Return the [X, Y] coordinate for the center point of the cell that contains the specified text.  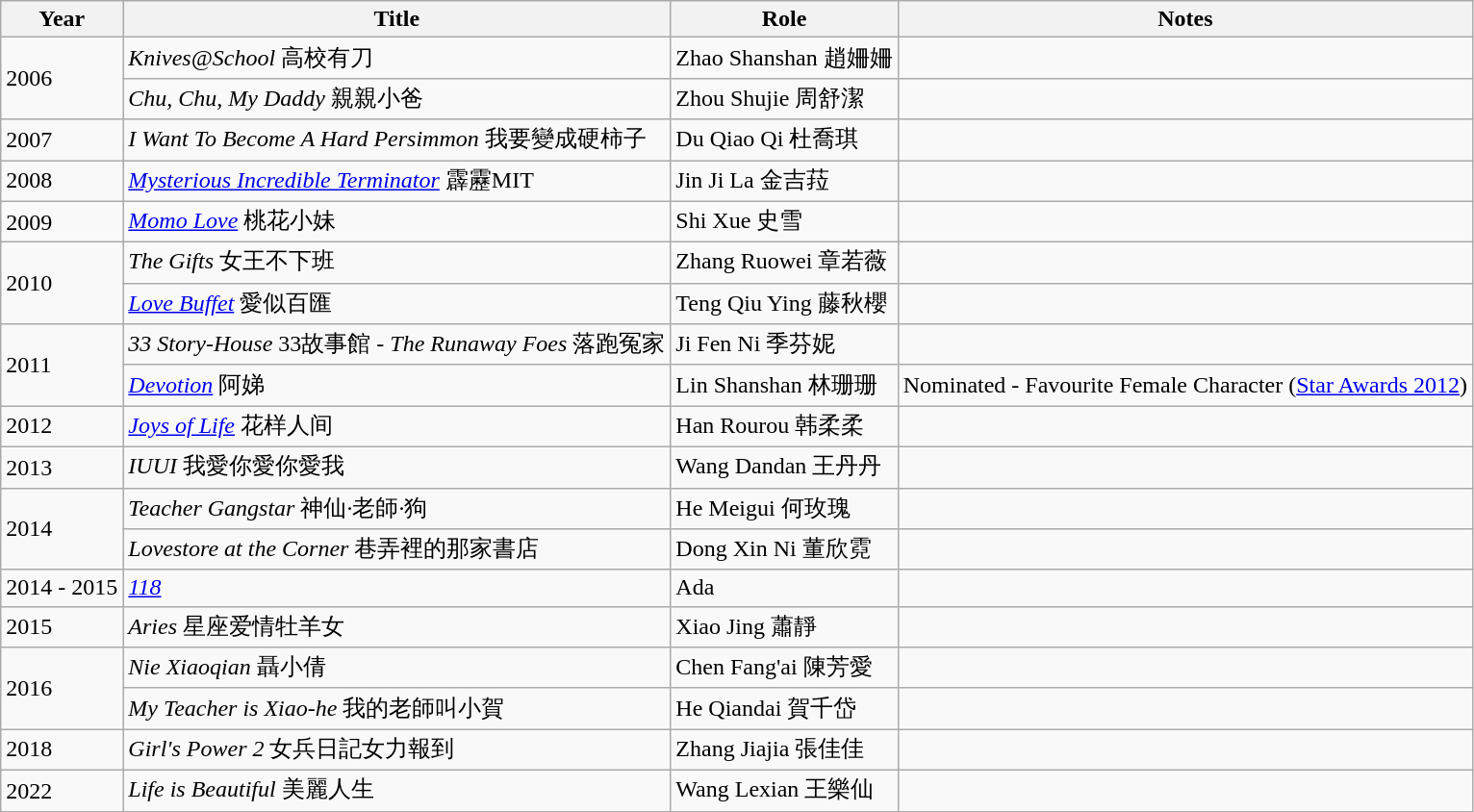
2011 [62, 366]
Wang Lexian 王樂仙 [784, 791]
Zhang Jiajia 張佳佳 [784, 750]
Title [396, 19]
Zhou Shujie 周舒潔 [784, 98]
Zhang Ruowei 章若薇 [784, 264]
Life is Beautiful 美麗人生 [396, 791]
Role [784, 19]
Love Buffet 愛似百匯 [396, 304]
Year [62, 19]
2014 [62, 529]
2006 [62, 79]
Ada [784, 588]
Han Rourou 韩柔柔 [784, 427]
Joys of Life 花样人间 [396, 427]
Knives@School 高校有刀 [396, 58]
2022 [62, 791]
Lovestore at the Corner 巷弄裡的那家書店 [396, 550]
Notes [1185, 19]
He Qiandai 賀千岱 [784, 708]
Momo Love 桃花小妹 [396, 221]
Mysterious Incredible Terminator 霹靂MIT [396, 181]
2012 [62, 427]
I Want To Become A Hard Persimmon 我要變成硬柿子 [396, 140]
33 Story-House 33故事館 - The Runaway Foes 落跑冤家 [396, 344]
2018 [62, 750]
My Teacher is Xiao-he 我的老師叫小賀 [396, 708]
Du Qiao Qi 杜喬琪 [784, 140]
2015 [62, 627]
Shi Xue 史雪 [784, 221]
Zhao Shanshan 趙姍姍 [784, 58]
2010 [62, 283]
Wang Dandan 王丹丹 [784, 468]
Chen Fang'ai 陳芳愛 [784, 668]
He Meigui 何玫瑰 [784, 508]
2008 [62, 181]
Aries 星座爱情牡羊女 [396, 627]
Teng Qiu Ying 藤秋櫻 [784, 304]
Jin Ji La 金吉菈 [784, 181]
Nominated - Favourite Female Character (Star Awards 2012) [1185, 385]
Devotion 阿娣 [396, 385]
Lin Shanshan 林珊珊 [784, 385]
2013 [62, 468]
Nie Xiaoqian 聶小倩 [396, 668]
Chu, Chu, My Daddy 親親小爸 [396, 98]
2014 - 2015 [62, 588]
The Gifts 女王不下班 [396, 264]
Teacher Gangstar 神仙·老師·狗 [396, 508]
2009 [62, 221]
118 [396, 588]
2016 [62, 689]
2007 [62, 140]
Ji Fen Ni 季芬妮 [784, 344]
Dong Xin Ni 董欣霓 [784, 550]
Xiao Jing 蕭靜 [784, 627]
IUUI 我愛你愛你愛我 [396, 468]
Girl's Power 2 女兵日記女力報到 [396, 750]
